Locate the cell with the specified text and output its [X, Y] center coordinate. 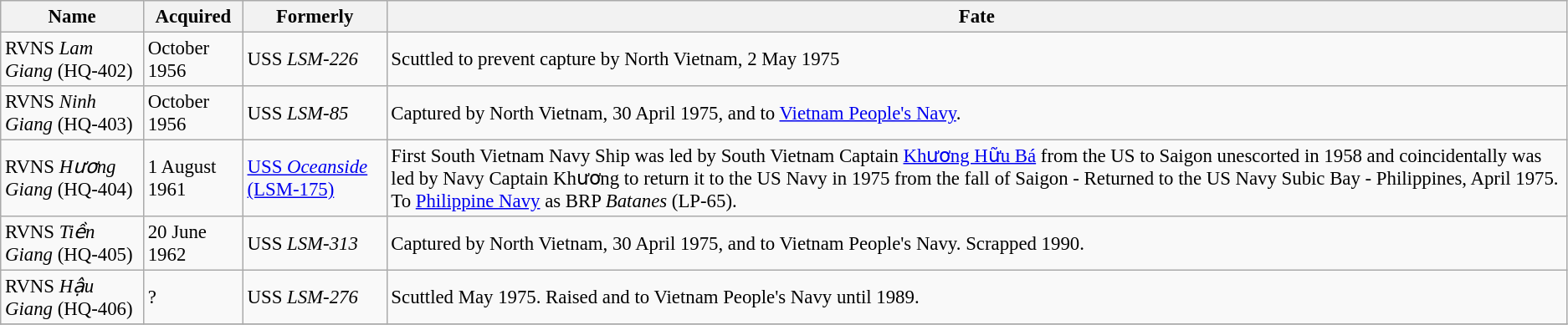
1 August 1961 [192, 179]
USS Oceanside (LSM-175) [315, 179]
Captured by North Vietnam, 30 April 1975, and to Vietnam People's Navy. [976, 114]
RVNS Hương Giang (HQ-404) [72, 179]
Fate [976, 17]
20 June 1962 [192, 244]
USS LSM-313 [315, 244]
Scuttled May 1975. Raised and to Vietnam People's Navy until 1989. [976, 297]
RVNS Ninh Giang (HQ-403) [72, 114]
USS LSM-85 [315, 114]
Formerly [315, 17]
Acquired [192, 17]
RVNS Hậu Giang (HQ-406) [72, 297]
RVNS Tiền Giang (HQ-405) [72, 244]
? [192, 297]
Name [72, 17]
USS LSM-276 [315, 297]
USS LSM-226 [315, 60]
Scuttled to prevent capture by North Vietnam, 2 May 1975 [976, 60]
Captured by North Vietnam, 30 April 1975, and to Vietnam People's Navy. Scrapped 1990. [976, 244]
RVNS Lam Giang (HQ-402) [72, 60]
